Capture the cell that displays the provided text and extract its [x, y] central coordinate. 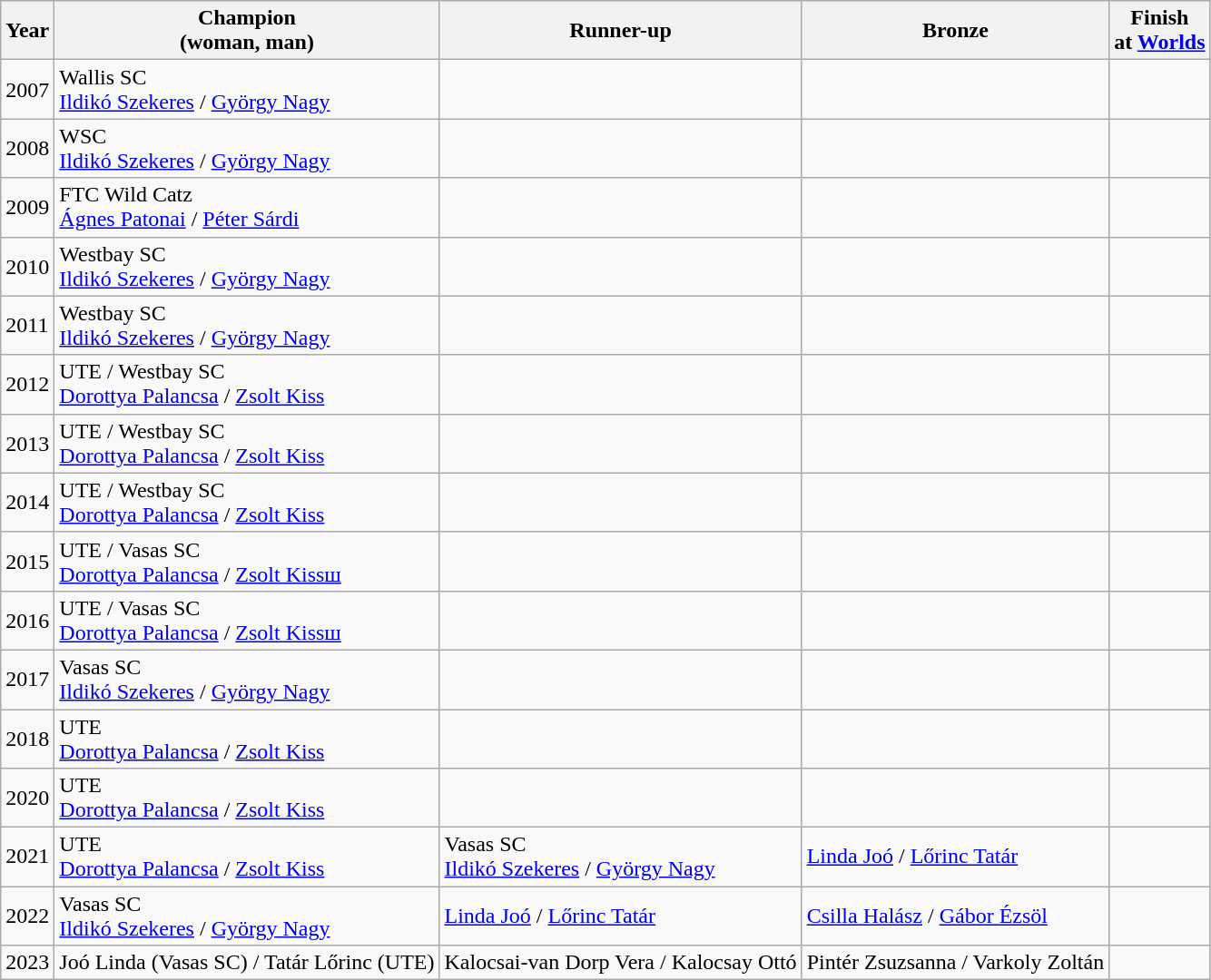
Bronze [955, 31]
FTC Wild CatzÁgnes Patonai / Péter Sárdi [247, 207]
2009 [27, 207]
Csilla Halász / Gábor Ézsöl [955, 916]
2023 [27, 963]
Runner-up [621, 31]
2022 [27, 916]
Kalocsai-van Dorp Vera / Kalocsay Ottó [621, 963]
2008 [27, 149]
WSCIldikó Szekeres / György Nagy [247, 149]
2015 [27, 561]
2014 [27, 503]
2020 [27, 799]
Joó Linda (Vasas SC) / Tatár Lőrinc (UTE) [247, 963]
2021 [27, 857]
2011 [27, 325]
Finishat Worlds [1160, 31]
2018 [27, 739]
Wallis SCIldikó Szekeres / György Nagy [247, 89]
2007 [27, 89]
Pintér Zsuzsanna / Varkoly Zoltán [955, 963]
Champion(woman, man) [247, 31]
2016 [27, 621]
Year [27, 31]
2013 [27, 443]
2010 [27, 267]
2012 [27, 385]
2017 [27, 679]
